Pinpoint the cell where the given text exists, returning its [X, Y] midpoint coordinate. 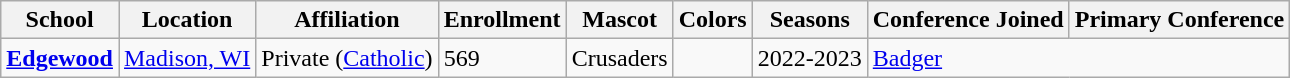
Madison, WI [186, 58]
Seasons [810, 20]
Primary Conference [1180, 20]
Colors [712, 20]
569 [502, 58]
Affiliation [347, 20]
Private (Catholic) [347, 58]
Enrollment [502, 20]
2022-2023 [810, 58]
Crusaders [620, 58]
Badger [1078, 58]
Edgewood [60, 58]
Location [186, 20]
Mascot [620, 20]
Conference Joined [968, 20]
School [60, 20]
